Find where the given text appears and provide that cell's center as (x, y) coordinate. 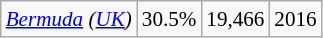
2016 (295, 18)
19,466 (235, 18)
30.5% (169, 18)
Bermuda (UK) (69, 18)
